Provide the (x, y) coordinate of the cell's center where the given text is located.  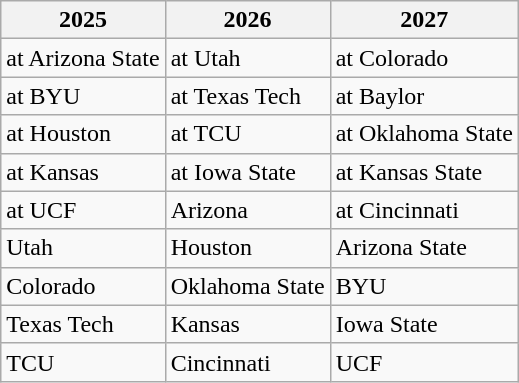
at Texas Tech (248, 96)
at Houston (83, 134)
at UCF (83, 210)
BYU (424, 286)
2025 (83, 20)
Arizona State (424, 248)
Colorado (83, 286)
TCU (83, 362)
Houston (248, 248)
Utah (83, 248)
at Utah (248, 58)
at Arizona State (83, 58)
at Kansas (83, 172)
2026 (248, 20)
Iowa State (424, 324)
Kansas (248, 324)
at TCU (248, 134)
Arizona (248, 210)
at Oklahoma State (424, 134)
Texas Tech (83, 324)
Cincinnati (248, 362)
at Kansas State (424, 172)
UCF (424, 362)
at BYU (83, 96)
at Iowa State (248, 172)
at Colorado (424, 58)
Oklahoma State (248, 286)
at Cincinnati (424, 210)
at Baylor (424, 96)
2027 (424, 20)
